For the text-containing cell, return its midpoint in (X, Y) coordinate format. 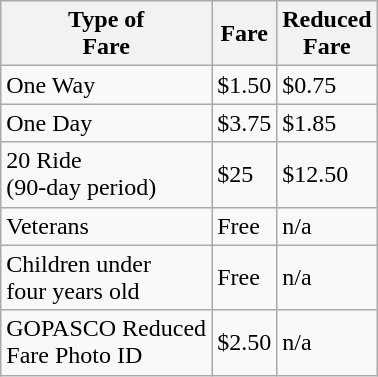
$12.50 (327, 174)
$3.75 (244, 123)
$0.75 (327, 85)
One Day (106, 123)
Children underfour years old (106, 278)
ReducedFare (327, 34)
Veterans (106, 226)
$1.85 (327, 123)
Fare (244, 34)
$1.50 (244, 85)
$2.50 (244, 342)
Type ofFare (106, 34)
One Way (106, 85)
$25 (244, 174)
20 Ride(90-day period) (106, 174)
GOPASCO ReducedFare Photo ID (106, 342)
